Scan for the cell matching the given text and deliver its (x, y) coordinate at center. 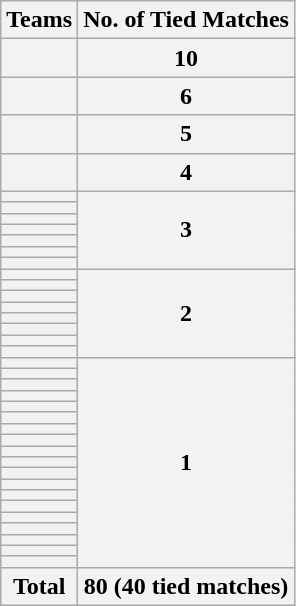
80 (40 tied matches) (186, 586)
2 (186, 312)
No. of Tied Matches (186, 20)
5 (186, 134)
6 (186, 96)
4 (186, 172)
Teams (40, 20)
3 (186, 230)
1 (186, 462)
Total (40, 586)
10 (186, 58)
